Return the [X, Y] coordinate for the center point of the cell that contains the specified text.  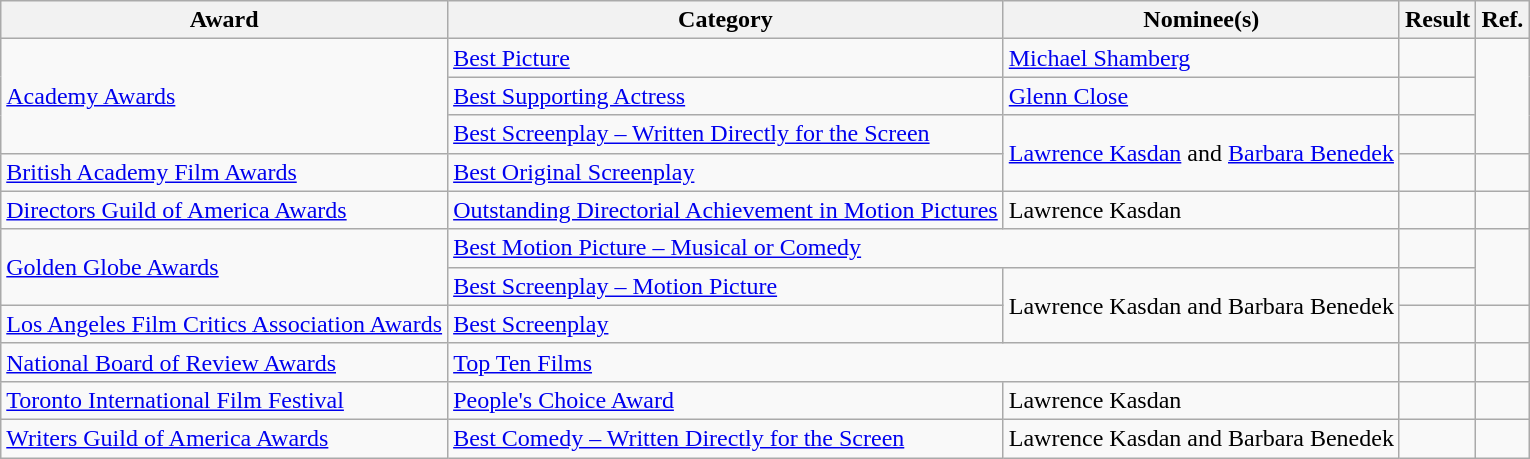
Los Angeles Film Critics Association Awards [224, 324]
Award [224, 20]
Best Original Screenplay [726, 172]
Result [1437, 20]
Best Supporting Actress [726, 96]
Best Comedy – Written Directly for the Screen [726, 438]
Nominee(s) [1201, 20]
Directors Guild of America Awards [224, 210]
National Board of Review Awards [224, 362]
Best Screenplay – Written Directly for the Screen [726, 134]
Outstanding Directorial Achievement in Motion Pictures [726, 210]
Writers Guild of America Awards [224, 438]
Ref. [1502, 20]
Glenn Close [1201, 96]
People's Choice Award [726, 400]
Michael Shamberg [1201, 58]
Golden Globe Awards [224, 267]
Best Screenplay [726, 324]
Best Screenplay – Motion Picture [726, 286]
British Academy Film Awards [224, 172]
Toronto International Film Festival [224, 400]
Top Ten Films [924, 362]
Category [726, 20]
Best Motion Picture – Musical or Comedy [924, 248]
Academy Awards [224, 96]
Best Picture [726, 58]
